Output the (x, y) coordinate of the center of the cell containing the given text.  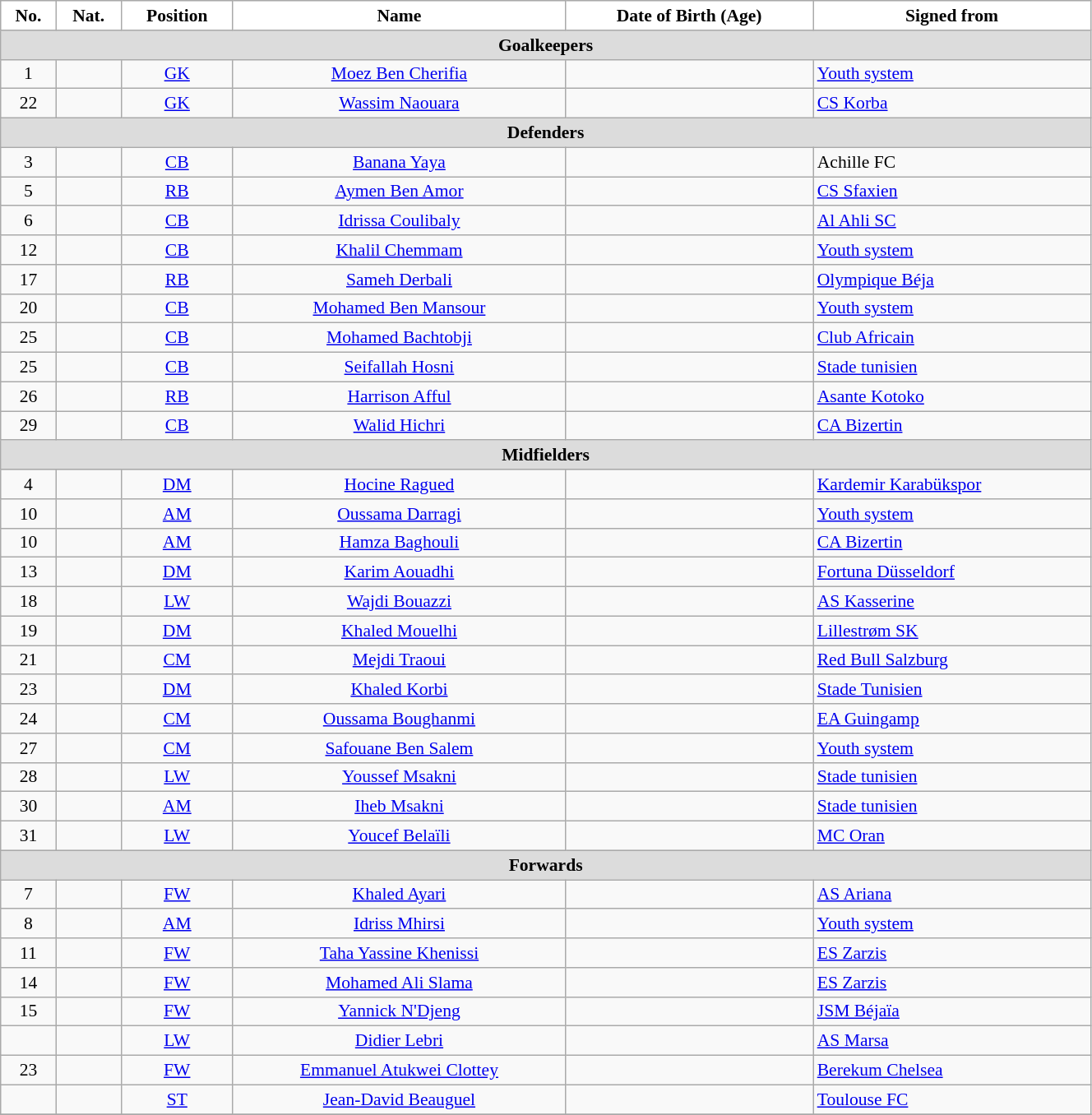
Oussama Boughanmi (399, 719)
26 (28, 396)
Stade Tunisien (952, 690)
Achille FC (952, 162)
14 (28, 983)
Khalil Chemmam (399, 250)
19 (28, 631)
Hocine Ragued (399, 484)
5 (28, 192)
28 (28, 777)
30 (28, 807)
Emmanuel Atukwei Clottey (399, 1071)
Yannick N'Djeng (399, 1011)
15 (28, 1011)
Mejdi Traoui (399, 660)
Position (177, 16)
AS Marsa (952, 1041)
Khaled Ayari (399, 895)
7 (28, 895)
Sameh Derbali (399, 280)
Khaled Korbi (399, 690)
17 (28, 280)
4 (28, 484)
3 (28, 162)
20 (28, 308)
Date of Birth (Age) (689, 16)
24 (28, 719)
Harrison Afful (399, 396)
Wajdi Bouazzi (399, 602)
18 (28, 602)
Banana Yaya (399, 162)
12 (28, 250)
Defenders (546, 133)
MC Oran (952, 836)
Nat. (89, 16)
Idrissa Coulibaly (399, 221)
Red Bull Salzburg (952, 660)
Walid Hichri (399, 426)
CS Korba (952, 104)
Club Africain (952, 338)
Wassim Naouara (399, 104)
21 (28, 660)
8 (28, 924)
Mohamed Bachtobji (399, 338)
Goalkeepers (546, 45)
Olympique Béja (952, 280)
27 (28, 748)
6 (28, 221)
Didier Lebri (399, 1041)
Midfielders (546, 456)
No. (28, 16)
Fortuna Düsseldorf (952, 572)
Oussama Darragi (399, 514)
EA Guingamp (952, 719)
Khaled Mouelhi (399, 631)
Hamza Baghouli (399, 543)
Safouane Ben Salem (399, 748)
ST (177, 1099)
11 (28, 953)
Taha Yassine Khenissi (399, 953)
22 (28, 104)
AS Kasserine (952, 602)
Youssef Msakni (399, 777)
Mohamed Ben Mansour (399, 308)
1 (28, 74)
Aymen Ben Amor (399, 192)
Asante Kotoko (952, 396)
Seifallah Hosni (399, 368)
Kardemir Karabükspor (952, 484)
Karim Aouadhi (399, 572)
Jean-David Beauguel (399, 1099)
JSM Béjaïa (952, 1011)
Signed from (952, 16)
31 (28, 836)
AS Ariana (952, 895)
Moez Ben Cherifia (399, 74)
Al Ahli SC (952, 221)
Idriss Mhirsi (399, 924)
Berekum Chelsea (952, 1071)
Toulouse FC (952, 1099)
29 (28, 426)
Name (399, 16)
Forwards (546, 865)
CS Sfaxien (952, 192)
13 (28, 572)
Iheb Msakni (399, 807)
Mohamed Ali Slama (399, 983)
Lillestrøm SK (952, 631)
Youcef Belaïli (399, 836)
